Scan for the cell matching the given text and deliver its [X, Y] coordinate at center. 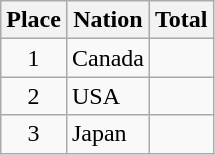
1 [34, 58]
USA [108, 96]
Japan [108, 134]
2 [34, 96]
Total [181, 20]
Canada [108, 58]
Place [34, 20]
3 [34, 134]
Nation [108, 20]
